Extract the (x, y) coordinate from the center of the cell holding the provided text.  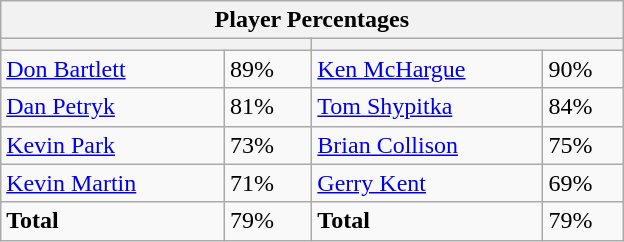
Don Bartlett (113, 69)
71% (268, 183)
Brian Collison (428, 145)
Kevin Martin (113, 183)
Dan Petryk (113, 107)
90% (583, 69)
Ken McHargue (428, 69)
89% (268, 69)
Player Percentages (312, 20)
69% (583, 183)
Tom Shypitka (428, 107)
84% (583, 107)
73% (268, 145)
81% (268, 107)
75% (583, 145)
Kevin Park (113, 145)
Gerry Kent (428, 183)
